Search for the cell housing the specified text and yield its (x, y) center coordinate. 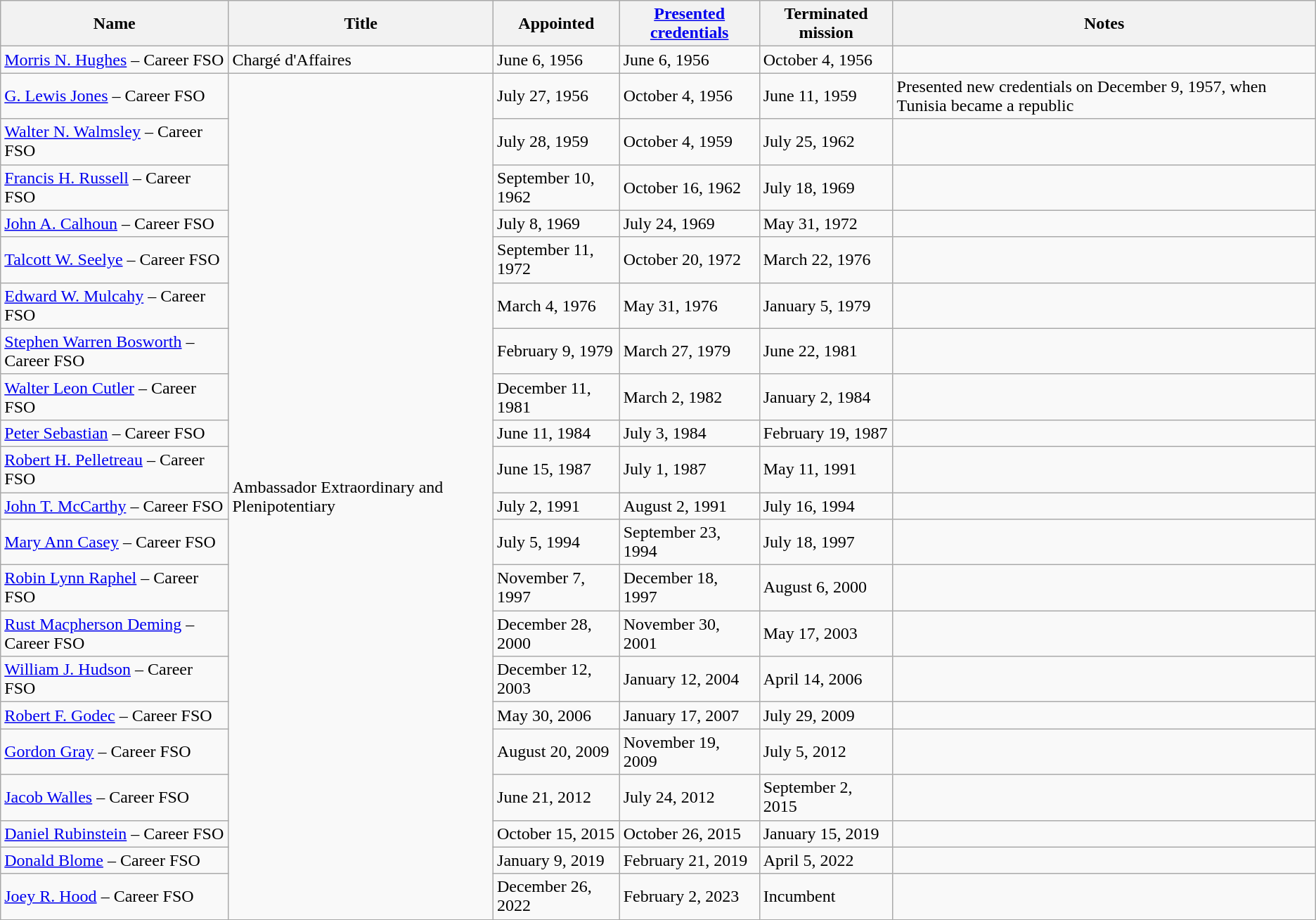
May 11, 1991 (826, 469)
July 5, 1994 (557, 543)
June 15, 1987 (557, 469)
February 2, 2023 (689, 897)
December 26, 2022 (557, 897)
July 24, 1969 (689, 223)
November 7, 1997 (557, 588)
November 19, 2009 (689, 752)
July 2, 1991 (557, 505)
Talcott W. Seelye – Career FSO (115, 260)
July 28, 1959 (557, 142)
August 20, 2009 (557, 752)
G. Lewis Jones – Career FSO (115, 96)
Francis H. Russell – Career FSO (115, 187)
January 17, 2007 (689, 715)
Incumbent (826, 897)
Robert F. Godec – Career FSO (115, 715)
Morris N. Hughes – Career FSO (115, 60)
October 15, 2015 (557, 834)
Mary Ann Casey – Career FSO (115, 543)
Robin Lynn Raphel – Career FSO (115, 588)
Notes (1104, 24)
Name (115, 24)
Chargé d'Affaires (361, 60)
Appointed (557, 24)
July 3, 1984 (689, 433)
March 22, 1976 (826, 260)
March 4, 1976 (557, 305)
July 8, 1969 (557, 223)
July 24, 2012 (689, 797)
Stephen Warren Bosworth – Career FSO (115, 351)
January 12, 2004 (689, 679)
July 16, 1994 (826, 505)
October 4, 1959 (689, 142)
October 20, 1972 (689, 260)
Daniel Rubinstein – Career FSO (115, 834)
November 30, 2001 (689, 634)
Walter N. Walmsley – Career FSO (115, 142)
May 30, 2006 (557, 715)
October 16, 1962 (689, 187)
October 26, 2015 (689, 834)
Gordon Gray – Career FSO (115, 752)
June 11, 1984 (557, 433)
July 18, 1997 (826, 543)
August 2, 1991 (689, 505)
July 29, 2009 (826, 715)
Jacob Walles – Career FSO (115, 797)
December 18, 1997 (689, 588)
Presented credentials (689, 24)
April 14, 2006 (826, 679)
August 6, 2000 (826, 588)
Terminated mission (826, 24)
Donald Blome – Career FSO (115, 860)
January 9, 2019 (557, 860)
January 15, 2019 (826, 834)
September 2, 2015 (826, 797)
Walter Leon Cutler – Career FSO (115, 396)
December 28, 2000 (557, 634)
March 2, 1982 (689, 396)
May 31, 1976 (689, 305)
July 5, 2012 (826, 752)
June 22, 1981 (826, 351)
January 2, 1984 (826, 396)
July 25, 1962 (826, 142)
September 11, 1972 (557, 260)
February 19, 1987 (826, 433)
January 5, 1979 (826, 305)
July 1, 1987 (689, 469)
September 23, 1994 (689, 543)
December 11, 1981 (557, 396)
Title (361, 24)
Rust Macpherson Deming – Career FSO (115, 634)
Robert H. Pelletreau – Career FSO (115, 469)
Ambassador Extraordinary and Plenipotentiary (361, 496)
June 21, 2012 (557, 797)
Edward W. Mulcahy – Career FSO (115, 305)
September 10, 1962 (557, 187)
John T. McCarthy – Career FSO (115, 505)
February 21, 2019 (689, 860)
John A. Calhoun – Career FSO (115, 223)
March 27, 1979 (689, 351)
May 17, 2003 (826, 634)
April 5, 2022 (826, 860)
May 31, 1972 (826, 223)
December 12, 2003 (557, 679)
Joey R. Hood – Career FSO (115, 897)
June 11, 1959 (826, 96)
Presented new credentials on December 9, 1957, when Tunisia became a republic (1104, 96)
February 9, 1979 (557, 351)
Peter Sebastian – Career FSO (115, 433)
William J. Hudson – Career FSO (115, 679)
July 18, 1969 (826, 187)
July 27, 1956 (557, 96)
